Search for the cell housing the specified text and yield its (X, Y) center coordinate. 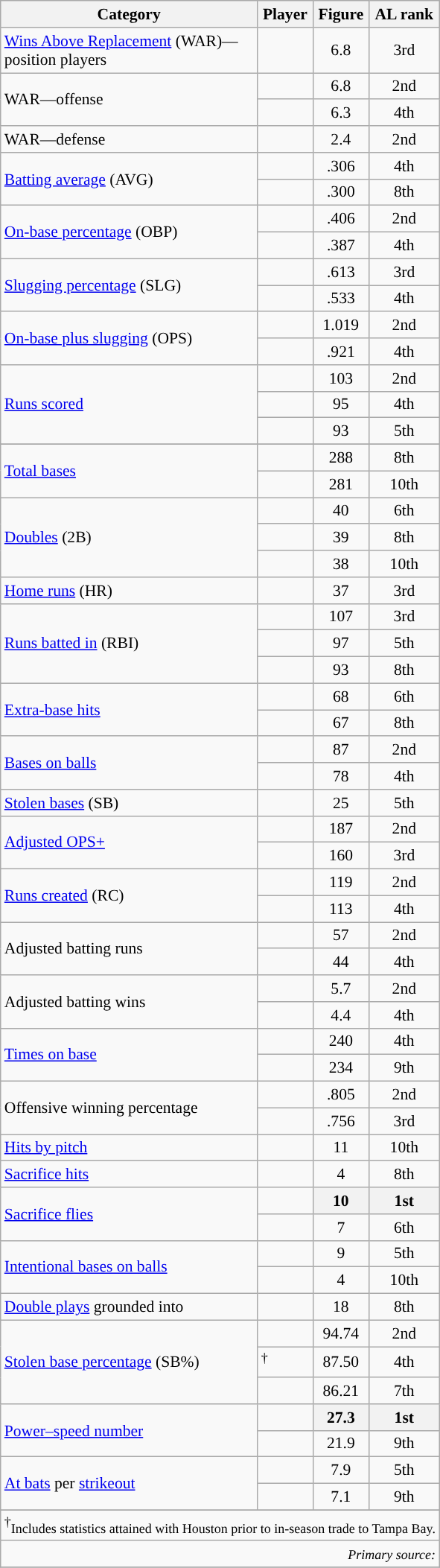
Stolen base percentage (SB%) (130, 1362)
107 (341, 617)
57 (341, 936)
39 (341, 538)
288 (341, 458)
7th (404, 1391)
.756 (341, 1121)
25 (341, 803)
7.1 (341, 1497)
119 (341, 883)
Adjusted batting runs (130, 949)
Power–speed number (130, 1430)
At bats per strikeout (130, 1484)
21.9 (341, 1444)
37 (341, 591)
Stolen bases (SB) (130, 803)
† (286, 1362)
67 (341, 723)
Slugging percentage (SLG) (130, 285)
.533 (341, 299)
†Includes statistics attained with Houston prior to in-season trade to Tampa Bay. (220, 1526)
Intentional bases on balls (130, 1266)
Bases on balls (130, 763)
281 (341, 484)
103 (341, 378)
7.9 (341, 1470)
44 (341, 962)
187 (341, 829)
95 (341, 404)
87 (341, 750)
240 (341, 1041)
18 (341, 1307)
.387 (341, 246)
Hits by pitch (130, 1148)
4.4 (341, 1015)
.300 (341, 192)
Sacrifice hits (130, 1175)
234 (341, 1068)
Total bases (130, 471)
WAR—offense (130, 100)
2.4 (341, 139)
.805 (341, 1095)
Home runs (HR) (130, 591)
Runs created (RC) (130, 895)
.306 (341, 166)
On-base percentage (OBP) (130, 232)
9 (341, 1254)
Adjusted OPS+ (130, 842)
160 (341, 856)
27.3 (341, 1418)
Wins Above Replacement (WAR)—position players (130, 51)
68 (341, 696)
6.3 (341, 113)
Doubles (2B) (130, 538)
Figure (341, 14)
38 (341, 564)
87.50 (341, 1362)
Offensive winning percentage (130, 1108)
94.74 (341, 1333)
7 (341, 1228)
Runs scored (130, 405)
1.019 (341, 326)
Primary source: (220, 1555)
.921 (341, 352)
40 (341, 511)
WAR—defense (130, 139)
Sacrifice flies (130, 1214)
On-base plus slugging (OPS) (130, 338)
78 (341, 776)
Extra-base hits (130, 709)
.613 (341, 272)
.406 (341, 219)
Runs batted in (RBI) (130, 644)
113 (341, 909)
Batting average (AVG) (130, 179)
Player (286, 14)
AL rank (404, 14)
Times on base (130, 1055)
86.21 (341, 1391)
10 (341, 1201)
97 (341, 644)
11 (341, 1148)
Category (130, 14)
Adjusted batting wins (130, 1001)
Double plays grounded into (130, 1307)
5.7 (341, 988)
